Find where the given text appears and provide that cell's center as [X, Y] coordinate. 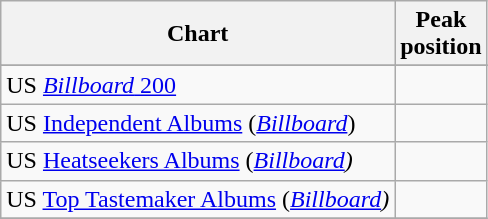
US Billboard 200 [198, 85]
Chart [198, 34]
US Independent Albums (Billboard) [198, 123]
US Top Tastemaker Albums (Billboard) [198, 199]
Peakposition [441, 34]
US Heatseekers Albums (Billboard) [198, 161]
